Return the [x, y] coordinate for the center point of the cell that contains the specified text.  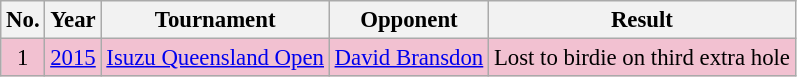
No. [23, 20]
Isuzu Queensland Open [215, 58]
Opponent [408, 20]
2015 [73, 58]
Lost to birdie on third extra hole [642, 58]
1 [23, 58]
Result [642, 20]
Year [73, 20]
David Bransdon [408, 58]
Tournament [215, 20]
